Capture the cell that displays the provided text and extract its [X, Y] central coordinate. 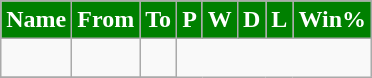
To [158, 20]
D [251, 20]
P [190, 20]
Name [36, 20]
Win% [332, 20]
From [106, 20]
W [220, 20]
L [280, 20]
